Provide the (X, Y) coordinate of the cell's center where the given text is located.  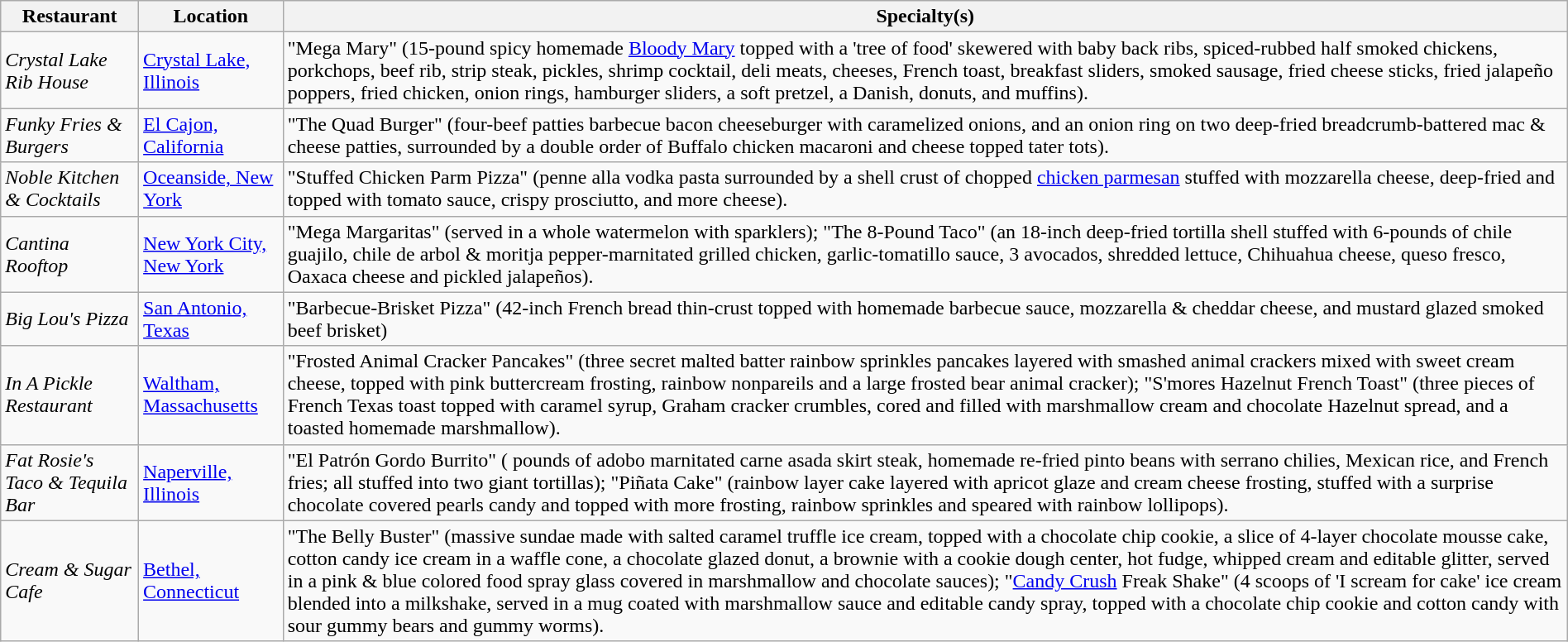
Naperville, Illinois (212, 482)
Fat Rosie's Taco & Tequila Bar (69, 482)
Crystal Lake Rib House (69, 70)
Funky Fries & Burgers (69, 136)
Waltham, Massachusetts (212, 395)
Noble Kitchen & Cocktails (69, 189)
Oceanside, New York (212, 189)
Bethel, Connecticut (212, 581)
Crystal Lake, Illinois (212, 70)
Big Lou's Pizza (69, 319)
El Cajon, California (212, 136)
Location (212, 17)
Cantina Rooftop (69, 254)
San Antonio, Texas (212, 319)
New York City, New York (212, 254)
Cream & Sugar Cafe (69, 581)
Specialty(s) (925, 17)
Restaurant (69, 17)
In A Pickle Restaurant (69, 395)
